Scan for the cell matching the given text and deliver its [x, y] coordinate at center. 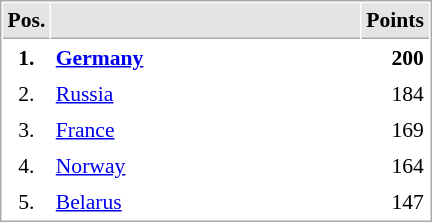
4. [26, 165]
164 [396, 165]
Germany [206, 57]
3. [26, 129]
France [206, 129]
2. [26, 93]
Belarus [206, 201]
5. [26, 201]
147 [396, 201]
Pos. [26, 21]
200 [396, 57]
Points [396, 21]
169 [396, 129]
Norway [206, 165]
184 [396, 93]
Russia [206, 93]
1. [26, 57]
